Determine the (X, Y) coordinate at the center of the cell enclosing the given text.  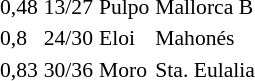
Eloi (124, 38)
24/30 (68, 38)
